Pinpoint the cell where the given text exists, returning its (X, Y) midpoint coordinate. 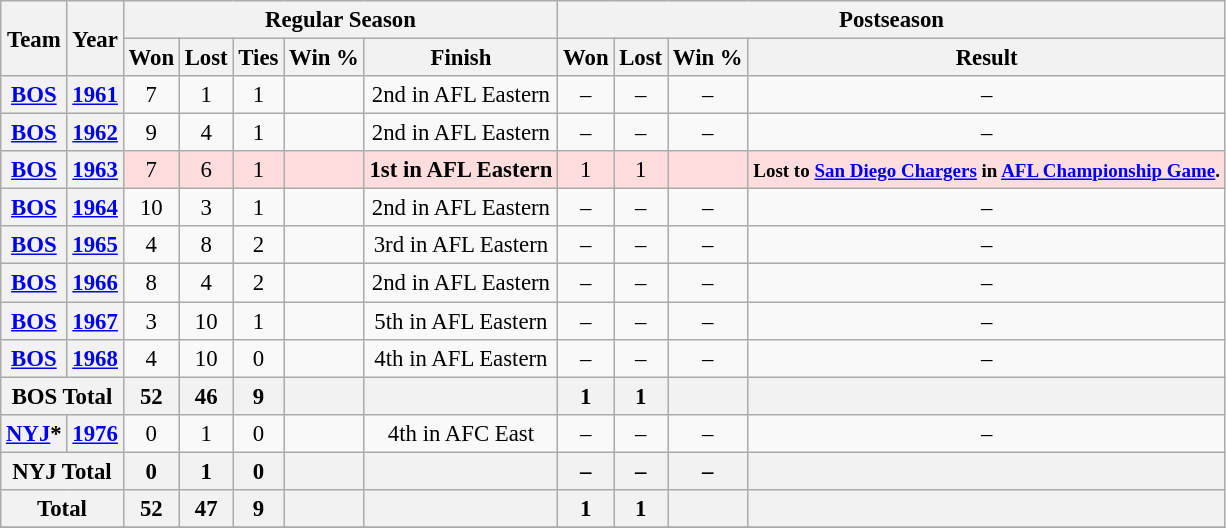
4th in AFC East (461, 433)
Regular Season (340, 20)
6 (206, 170)
5th in AFL Eastern (461, 321)
Total (62, 509)
1965 (95, 245)
1961 (95, 95)
3rd in AFL Eastern (461, 245)
1968 (95, 358)
Lost to San Diego Chargers in AFL Championship Game. (986, 170)
1962 (95, 133)
Result (986, 58)
1963 (95, 170)
BOS Total (62, 396)
Postseason (892, 20)
1st in AFL Eastern (461, 170)
NYJ Total (62, 471)
1976 (95, 433)
47 (206, 509)
Year (95, 38)
4th in AFL Eastern (461, 358)
Ties (258, 58)
Finish (461, 58)
NYJ* (34, 433)
Team (34, 38)
1967 (95, 321)
46 (206, 396)
1964 (95, 208)
1966 (95, 283)
